Determine the (x, y) coordinate at the center of the cell enclosing the given text.  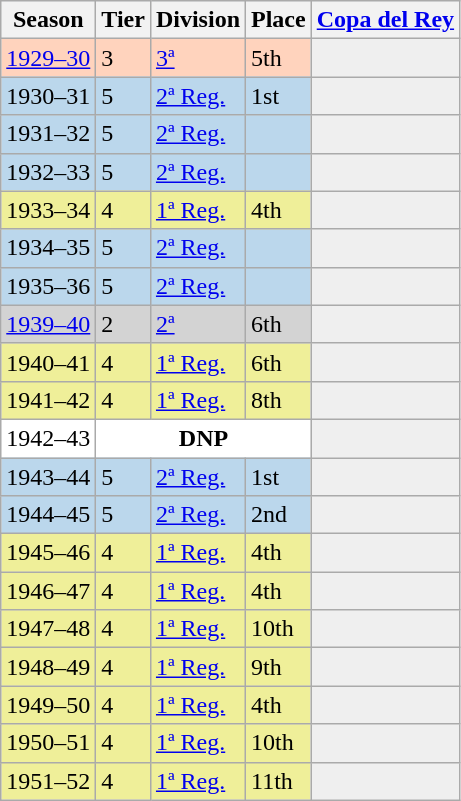
DNP (204, 438)
1930–31 (48, 96)
1944–45 (48, 515)
1943–44 (48, 477)
2 (124, 324)
1939–40 (48, 324)
1931–32 (48, 134)
1935–36 (48, 286)
8th (279, 400)
1940–41 (48, 362)
1933–34 (48, 210)
1948–49 (48, 667)
1941–42 (48, 400)
Place (279, 20)
3 (124, 58)
1932–33 (48, 172)
1934–35 (48, 248)
1951–52 (48, 781)
1946–47 (48, 591)
1950–51 (48, 743)
9th (279, 667)
11th (279, 781)
1949–50 (48, 705)
2ª (198, 324)
Tier (124, 20)
3ª (198, 58)
5th (279, 58)
2nd (279, 515)
Season (48, 20)
1929–30 (48, 58)
1945–46 (48, 553)
Copa del Rey (385, 20)
1947–48 (48, 629)
Division (198, 20)
1942–43 (48, 438)
